Locate the cell with the specified text and output its (x, y) center coordinate. 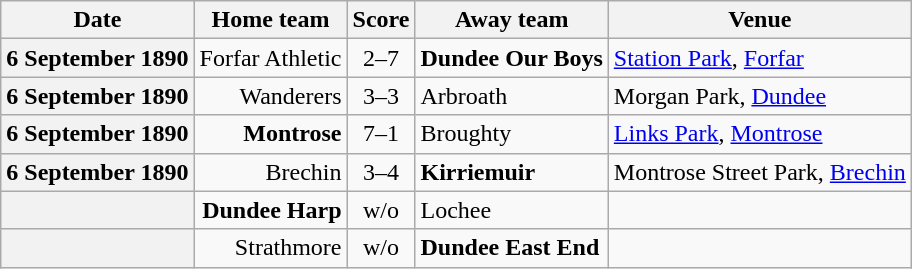
Forfar Athletic (270, 58)
7–1 (381, 134)
Score (381, 20)
Home team (270, 20)
Venue (760, 20)
Kirriemuir (512, 172)
Links Park, Montrose (760, 134)
Dundee Our Boys (512, 58)
Wanderers (270, 96)
3–4 (381, 172)
2–7 (381, 58)
Dundee East End (512, 248)
Morgan Park, Dundee (760, 96)
Arbroath (512, 96)
Lochee (512, 210)
Away team (512, 20)
Date (98, 20)
Strathmore (270, 248)
Dundee Harp (270, 210)
3–3 (381, 96)
Brechin (270, 172)
Broughty (512, 134)
Montrose (270, 134)
Montrose Street Park, Brechin (760, 172)
Station Park, Forfar (760, 58)
